Output the (X, Y) coordinate of the center of the cell containing the given text.  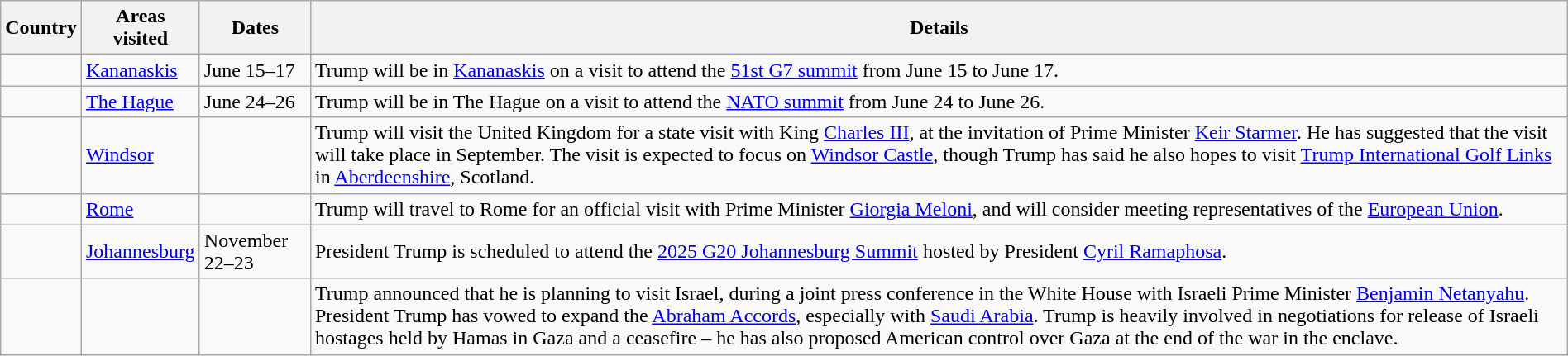
The Hague (141, 102)
Details (939, 28)
Johannesburg (141, 251)
Kananaskis (141, 70)
Areas visited (141, 28)
June 15–17 (255, 70)
Windsor (141, 155)
Rome (141, 209)
Country (41, 28)
Dates (255, 28)
President Trump is scheduled to attend the 2025 G20 Johannesburg Summit hosted by President Cyril Ramaphosa. (939, 251)
June 24–26 (255, 102)
Trump will travel to Rome for an official visit with Prime Minister Giorgia Meloni, and will consider meeting representatives of the European Union. (939, 209)
Trump will be in Kananaskis on a visit to attend the 51st G7 summit from June 15 to June 17. (939, 70)
Trump will be in The Hague on a visit to attend the NATO summit from June 24 to June 26. (939, 102)
November 22–23 (255, 251)
